Extract the [x, y] coordinate from the center of the cell holding the provided text.  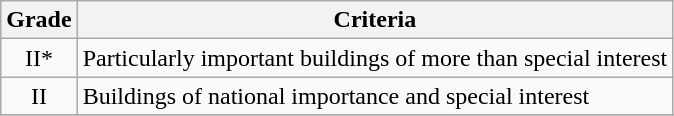
Particularly important buildings of more than special interest [375, 58]
Buildings of national importance and special interest [375, 96]
II [39, 96]
II* [39, 58]
Grade [39, 20]
Criteria [375, 20]
